Capture the cell that displays the provided text and extract its [x, y] central coordinate. 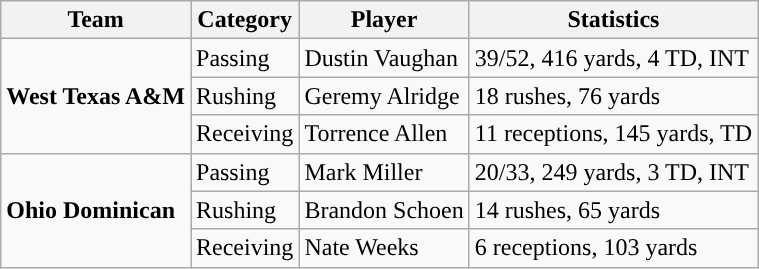
Nate Weeks [384, 248]
Statistics [613, 20]
Dustin Vaughan [384, 58]
20/33, 249 yards, 3 TD, INT [613, 172]
Torrence Allen [384, 134]
Geremy Alridge [384, 96]
Team [96, 20]
West Texas A&M [96, 96]
6 receptions, 103 yards [613, 248]
Mark Miller [384, 172]
Ohio Dominican [96, 210]
Category [244, 20]
14 rushes, 65 yards [613, 210]
Player [384, 20]
11 receptions, 145 yards, TD [613, 134]
Brandon Schoen [384, 210]
18 rushes, 76 yards [613, 96]
39/52, 416 yards, 4 TD, INT [613, 58]
